Search for the cell housing the specified text and yield its [x, y] center coordinate. 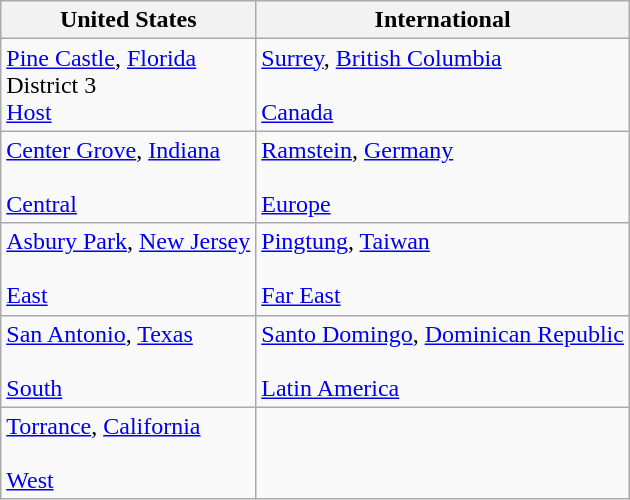
International [443, 20]
Pingtung, TaiwanFar East [443, 269]
Surrey, British ColumbiaCanada [443, 85]
United States [128, 20]
San Antonio, TexasSouth [128, 361]
Center Grove, Indiana Central [128, 177]
Ramstein, Germany Europe [443, 177]
Pine Castle, FloridaDistrict 3Host [128, 85]
Asbury Park, New JerseyEast [128, 269]
Torrance, CaliforniaWest [128, 453]
Santo Domingo, Dominican Republic Latin America [443, 361]
